Extract the (x, y) coordinate from the center of the cell holding the provided text.  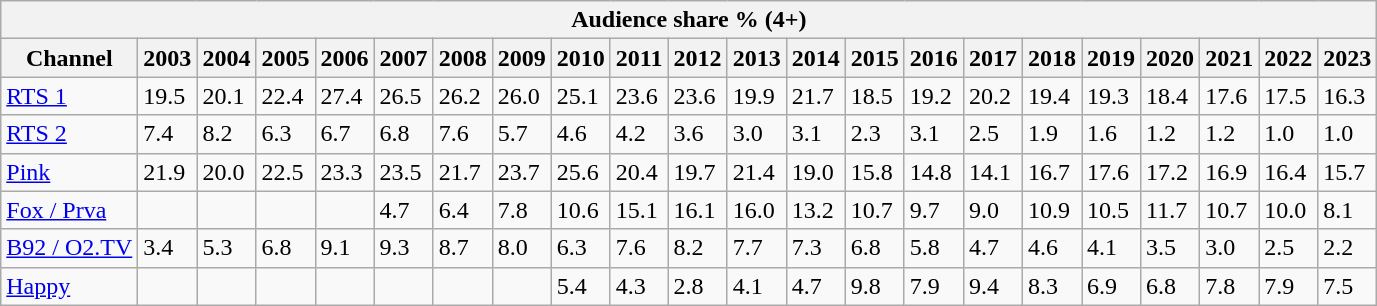
2.8 (698, 286)
8.1 (1348, 210)
2019 (1112, 58)
B92 / O2.TV (70, 248)
2015 (874, 58)
20.4 (639, 172)
3.6 (698, 134)
2011 (639, 58)
7.5 (1348, 286)
7.7 (756, 248)
21.9 (168, 172)
6.9 (1112, 286)
2023 (1348, 58)
2018 (1052, 58)
7.3 (816, 248)
8.7 (462, 248)
10.0 (1288, 210)
23.3 (344, 172)
2012 (698, 58)
5.3 (226, 248)
1.6 (1112, 134)
22.4 (286, 96)
13.2 (816, 210)
6.7 (344, 134)
3.4 (168, 248)
10.9 (1052, 210)
RTS 1 (70, 96)
21.4 (756, 172)
19.5 (168, 96)
16.9 (1230, 172)
19.9 (756, 96)
22.5 (286, 172)
26.0 (522, 96)
19.4 (1052, 96)
2006 (344, 58)
2013 (756, 58)
19.2 (934, 96)
17.5 (1288, 96)
16.7 (1052, 172)
2017 (992, 58)
25.6 (580, 172)
14.8 (934, 172)
10.5 (1112, 210)
10.6 (580, 210)
16.1 (698, 210)
2.2 (1348, 248)
20.0 (226, 172)
19.0 (816, 172)
9.1 (344, 248)
2016 (934, 58)
16.3 (1348, 96)
15.8 (874, 172)
26.2 (462, 96)
Fox / Prva (70, 210)
26.5 (404, 96)
5.7 (522, 134)
5.8 (934, 248)
9.8 (874, 286)
18.5 (874, 96)
27.4 (344, 96)
Channel (70, 58)
2009 (522, 58)
2.3 (874, 134)
8.3 (1052, 286)
4.2 (639, 134)
1.9 (1052, 134)
14.1 (992, 172)
15.7 (1348, 172)
9.0 (992, 210)
Audience share % (4+) (689, 20)
19.7 (698, 172)
RTS 2 (70, 134)
2004 (226, 58)
5.4 (580, 286)
3.5 (1170, 248)
6.4 (462, 210)
2008 (462, 58)
15.1 (639, 210)
2014 (816, 58)
9.7 (934, 210)
18.4 (1170, 96)
8.0 (522, 248)
16.4 (1288, 172)
11.7 (1170, 210)
2003 (168, 58)
7.4 (168, 134)
4.3 (639, 286)
16.0 (756, 210)
19.3 (1112, 96)
20.2 (992, 96)
2010 (580, 58)
23.7 (522, 172)
2020 (1170, 58)
17.2 (1170, 172)
2005 (286, 58)
2007 (404, 58)
2022 (1288, 58)
23.5 (404, 172)
Happy (70, 286)
20.1 (226, 96)
Pink (70, 172)
9.3 (404, 248)
2021 (1230, 58)
9.4 (992, 286)
25.1 (580, 96)
